Return the [X, Y] coordinate for the center point of the cell that contains the specified text.  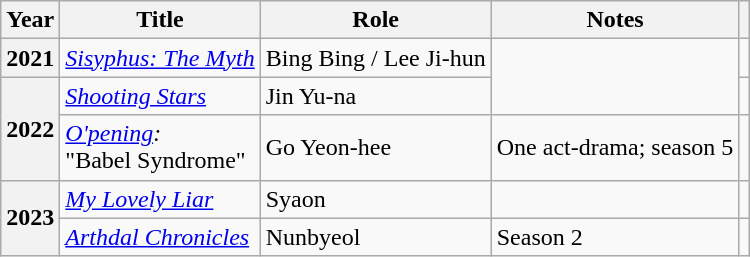
Go Yeon-hee [376, 148]
My Lovely Liar [160, 199]
Syaon [376, 199]
Role [376, 20]
Notes [615, 20]
O'pening:"Babel Syndrome" [160, 148]
2022 [30, 128]
2023 [30, 218]
Shooting Stars [160, 96]
Title [160, 20]
One act-drama; season 5 [615, 148]
Nunbyeol [376, 237]
Year [30, 20]
Sisyphus: The Myth [160, 58]
2021 [30, 58]
Arthdal Chronicles [160, 237]
Bing Bing / Lee Ji-hun [376, 58]
Jin Yu-na [376, 96]
Season 2 [615, 237]
